Capture the cell that displays the provided text and extract its [X, Y] central coordinate. 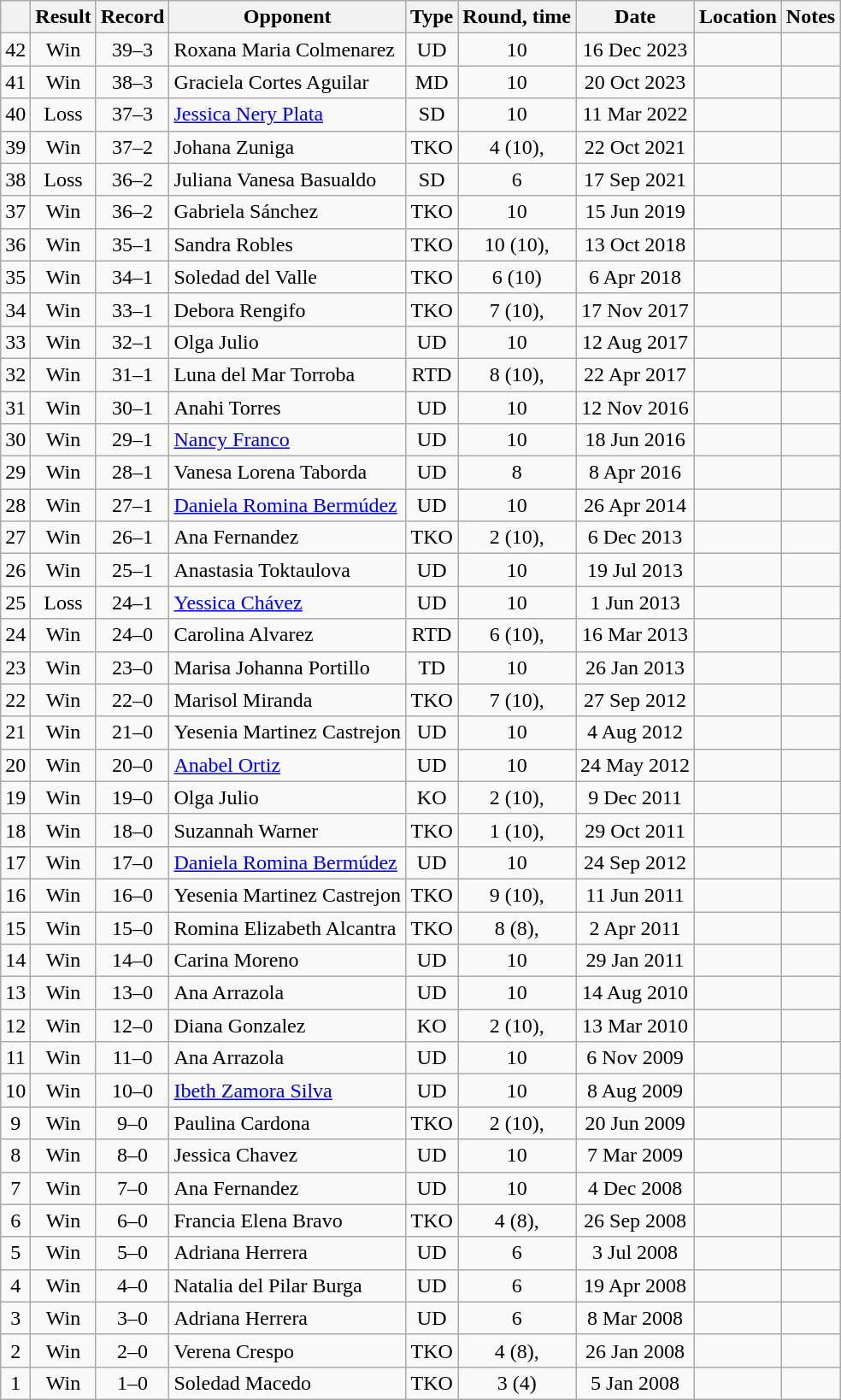
15–0 [132, 927]
21–0 [132, 732]
29–1 [132, 440]
17 Nov 2017 [636, 309]
8 Mar 2008 [636, 1318]
14 [15, 961]
27–1 [132, 505]
41 [15, 82]
26 Apr 2014 [636, 505]
16 [15, 895]
13–0 [132, 993]
22 [15, 700]
Marisa Johanna Portillo [287, 668]
7 Mar 2009 [636, 1156]
38 [15, 179]
34 [15, 309]
35 [15, 277]
9–0 [132, 1123]
39–3 [132, 50]
Location [738, 17]
20 Jun 2009 [636, 1123]
Notes [810, 17]
Diana Gonzalez [287, 1026]
27 Sep 2012 [636, 700]
5–0 [132, 1253]
18 Jun 2016 [636, 440]
17–0 [132, 862]
Anabel Ortiz [287, 765]
21 [15, 732]
27 [15, 538]
8 Aug 2009 [636, 1091]
13 Mar 2010 [636, 1026]
Vanesa Lorena Taborda [287, 473]
2 Apr 2011 [636, 927]
15 Jun 2019 [636, 212]
6 (10) [517, 277]
29 Jan 2011 [636, 961]
20 [15, 765]
18 [15, 830]
24 Sep 2012 [636, 862]
Roxana Maria Colmenarez [287, 50]
12–0 [132, 1026]
37 [15, 212]
24 May 2012 [636, 765]
3 [15, 1318]
4 Aug 2012 [636, 732]
12 Aug 2017 [636, 342]
Paulina Cardona [287, 1123]
15 [15, 927]
20 Oct 2023 [636, 82]
16–0 [132, 895]
37–2 [132, 147]
1 Jun 2013 [636, 603]
11–0 [132, 1058]
13 [15, 993]
6–0 [132, 1221]
Yessica Chávez [287, 603]
Type [431, 17]
19–0 [132, 797]
TD [431, 668]
26 Sep 2008 [636, 1221]
Natalia del Pilar Burga [287, 1285]
4 (10), [517, 147]
14–0 [132, 961]
MD [431, 82]
Sandra Robles [287, 244]
18–0 [132, 830]
6 (10), [517, 635]
34–1 [132, 277]
28 [15, 505]
39 [15, 147]
24–0 [132, 635]
Opponent [287, 17]
19 [15, 797]
22 Oct 2021 [636, 147]
4 Dec 2008 [636, 1188]
26 Jan 2008 [636, 1350]
32–1 [132, 342]
3 Jul 2008 [636, 1253]
17 Sep 2021 [636, 179]
5 Jan 2008 [636, 1383]
40 [15, 115]
20–0 [132, 765]
Date [636, 17]
24–1 [132, 603]
7–0 [132, 1188]
29 Oct 2011 [636, 830]
14 Aug 2010 [636, 993]
7 [15, 1188]
Gabriela Sánchez [287, 212]
26 Jan 2013 [636, 668]
Soledad Macedo [287, 1383]
Graciela Cortes Aguilar [287, 82]
Anahi Torres [287, 408]
Romina Elizabeth Alcantra [287, 927]
23–0 [132, 668]
Francia Elena Bravo [287, 1221]
Luna del Mar Torroba [287, 374]
1 (10), [517, 830]
8 Apr 2016 [636, 473]
Record [132, 17]
12 [15, 1026]
Johana Zuniga [287, 147]
11 Jun 2011 [636, 895]
Marisol Miranda [287, 700]
9 Dec 2011 [636, 797]
33 [15, 342]
Verena Crespo [287, 1350]
4–0 [132, 1285]
1–0 [132, 1383]
28–1 [132, 473]
Carolina Alvarez [287, 635]
Juliana Vanesa Basualdo [287, 179]
25–1 [132, 570]
19 Jul 2013 [636, 570]
26–1 [132, 538]
24 [15, 635]
31–1 [132, 374]
4 [15, 1285]
35–1 [132, 244]
Result [63, 17]
22–0 [132, 700]
23 [15, 668]
32 [15, 374]
6 Nov 2009 [636, 1058]
30–1 [132, 408]
Carina Moreno [287, 961]
Ibeth Zamora Silva [287, 1091]
38–3 [132, 82]
6 Apr 2018 [636, 277]
2–0 [132, 1350]
17 [15, 862]
36 [15, 244]
9 (10), [517, 895]
Nancy Franco [287, 440]
10 (10), [517, 244]
30 [15, 440]
31 [15, 408]
8–0 [132, 1156]
Jessica Chavez [287, 1156]
42 [15, 50]
Debora Rengifo [287, 309]
19 Apr 2008 [636, 1285]
6 Dec 2013 [636, 538]
Anastasia Toktaulova [287, 570]
12 Nov 2016 [636, 408]
11 [15, 1058]
16 Dec 2023 [636, 50]
22 Apr 2017 [636, 374]
29 [15, 473]
26 [15, 570]
8 (10), [517, 374]
8 (8), [517, 927]
33–1 [132, 309]
16 Mar 2013 [636, 635]
10–0 [132, 1091]
9 [15, 1123]
Soledad del Valle [287, 277]
3 (4) [517, 1383]
11 Mar 2022 [636, 115]
25 [15, 603]
13 Oct 2018 [636, 244]
3–0 [132, 1318]
Jessica Nery Plata [287, 115]
5 [15, 1253]
Round, time [517, 17]
Suzannah Warner [287, 830]
37–3 [132, 115]
1 [15, 1383]
2 [15, 1350]
